From the cell containing the given text, extract its center point as (x, y) coordinate. 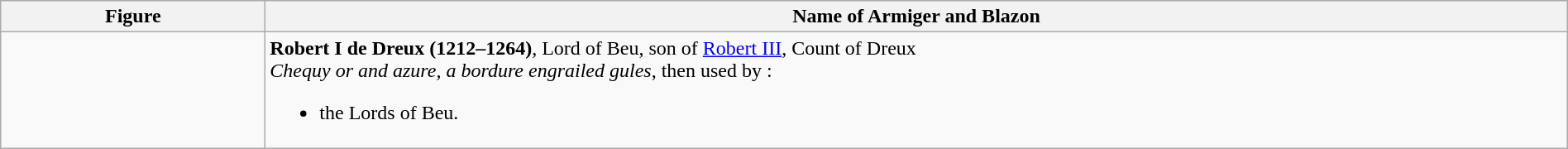
Name of Armiger and Blazon (916, 17)
Figure (133, 17)
